Return the (x, y) coordinate for the center point of the cell that contains the specified text.  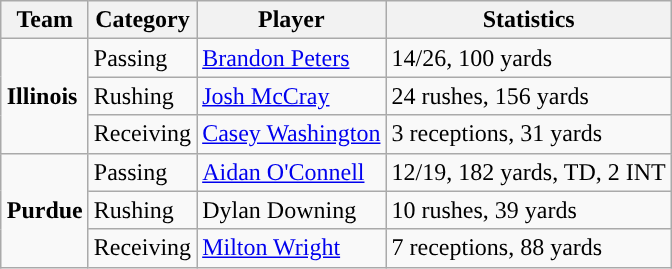
Category (142, 20)
Casey Washington (292, 134)
24 rushes, 156 yards (528, 96)
Josh McCray (292, 96)
7 receptions, 88 yards (528, 248)
Player (292, 20)
Brandon Peters (292, 58)
Purdue (44, 210)
12/19, 182 yards, TD, 2 INT (528, 172)
Illinois (44, 96)
Dylan Downing (292, 210)
Team (44, 20)
10 rushes, 39 yards (528, 210)
Milton Wright (292, 248)
Aidan O'Connell (292, 172)
14/26, 100 yards (528, 58)
Statistics (528, 20)
3 receptions, 31 yards (528, 134)
